Capture the cell that displays the provided text and extract its (x, y) central coordinate. 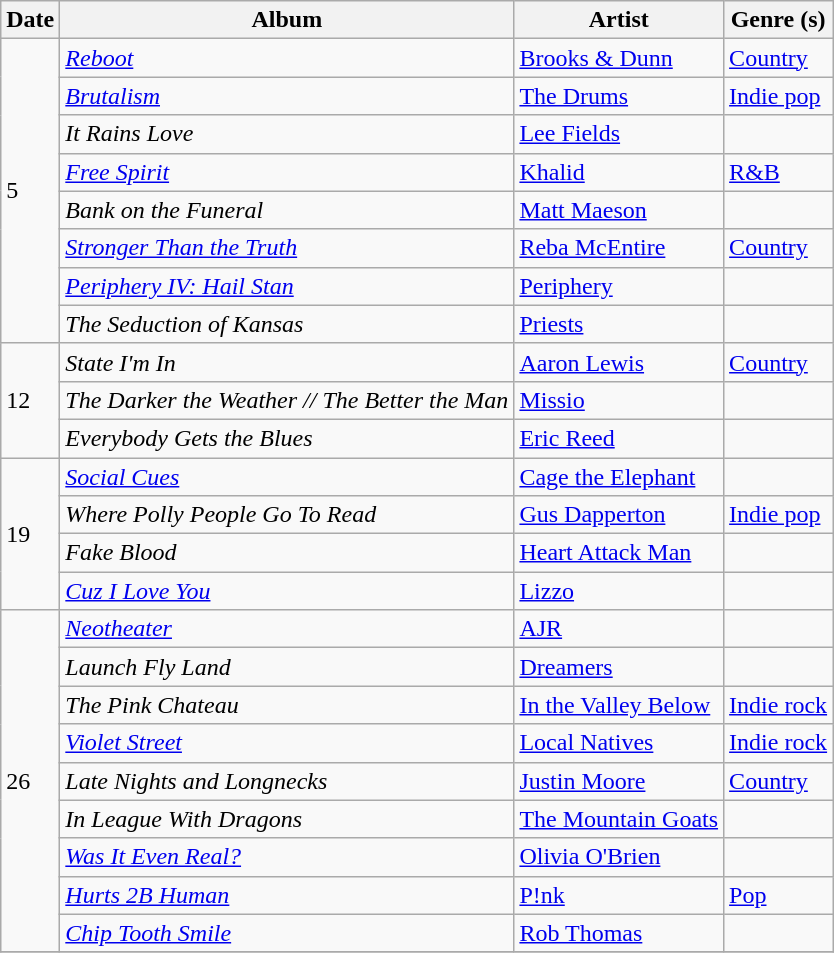
Bank on the Funeral (287, 210)
Priests (619, 324)
P!nk (619, 895)
The Darker the Weather // The Better the Man (287, 400)
Rob Thomas (619, 933)
Periphery IV: Hail Stan (287, 286)
It Rains Love (287, 134)
Lizzo (619, 591)
Late Nights and Longnecks (287, 781)
Violet Street (287, 743)
Periphery (619, 286)
26 (30, 782)
Album (287, 20)
R&B (778, 172)
Lee Fields (619, 134)
Pop (778, 895)
Was It Even Real? (287, 857)
Free Spirit (287, 172)
Aaron Lewis (619, 362)
Chip Tooth Smile (287, 933)
State I'm In (287, 362)
In the Valley Below (619, 705)
Eric Reed (619, 438)
Where Polly People Go To Read (287, 515)
The Pink Chateau (287, 705)
The Seduction of Kansas (287, 324)
Neotheater (287, 629)
5 (30, 191)
Genre (s) (778, 20)
Reboot (287, 58)
Heart Attack Man (619, 553)
Cage the Elephant (619, 477)
Local Natives (619, 743)
Justin Moore (619, 781)
The Drums (619, 96)
Khalid (619, 172)
Launch Fly Land (287, 667)
Social Cues (287, 477)
Missio (619, 400)
Dreamers (619, 667)
Fake Blood (287, 553)
Olivia O'Brien (619, 857)
In League With Dragons (287, 819)
Artist (619, 20)
Brooks & Dunn (619, 58)
Brutalism (287, 96)
19 (30, 534)
Everybody Gets the Blues (287, 438)
Date (30, 20)
Gus Dapperton (619, 515)
Reba McEntire (619, 248)
Matt Maeson (619, 210)
Hurts 2B Human (287, 895)
Cuz I Love You (287, 591)
AJR (619, 629)
Stronger Than the Truth (287, 248)
12 (30, 400)
The Mountain Goats (619, 819)
